Find where the given text appears and provide that cell's center as (X, Y) coordinate. 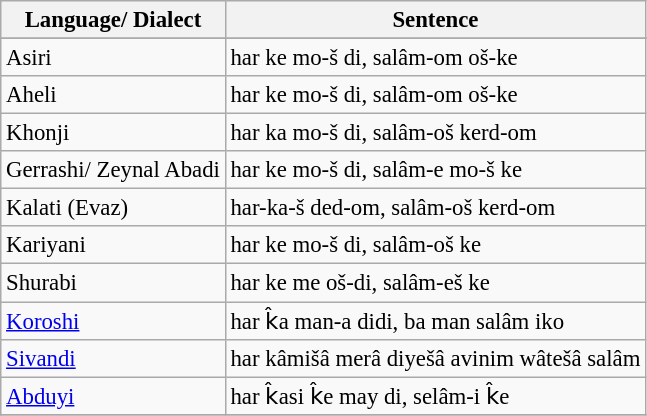
Abduyi (113, 396)
Sentence (436, 20)
har k̂a man-a didi, ba man salâm iko (436, 321)
har ka mo-š di, salâm-oš kerd-om (436, 133)
har ke me oš-di, salâm-eš ke (436, 283)
Sivandi (113, 358)
har kâmišâ merâ diyešâ avinim wâtešâ salâm (436, 358)
har k̂asi k̂e may di, selâm-i k̂e (436, 396)
Kariyani (113, 245)
Aheli (113, 95)
Shurabi (113, 283)
Language/ Dialect (113, 20)
har ke mo-š di, salâm-oš ke (436, 245)
Kalati (Evaz) (113, 208)
har ke mo-š di, salâm-e mo-š ke (436, 170)
Khonji (113, 133)
har-ka-š ded-om, salâm-oš kerd-om (436, 208)
Koroshi (113, 321)
Asiri (113, 58)
Gerrashi/ Zeynal Abadi (113, 170)
